Capture the cell that displays the provided text and extract its [x, y] central coordinate. 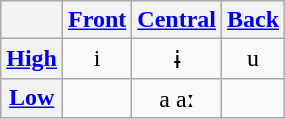
High [32, 59]
a aː [177, 98]
Low [32, 98]
Central [177, 20]
i [98, 59]
Front [98, 20]
ɨ [177, 59]
u [254, 59]
Back [254, 20]
